Pinpoint the cell where the given text exists, returning its (x, y) midpoint coordinate. 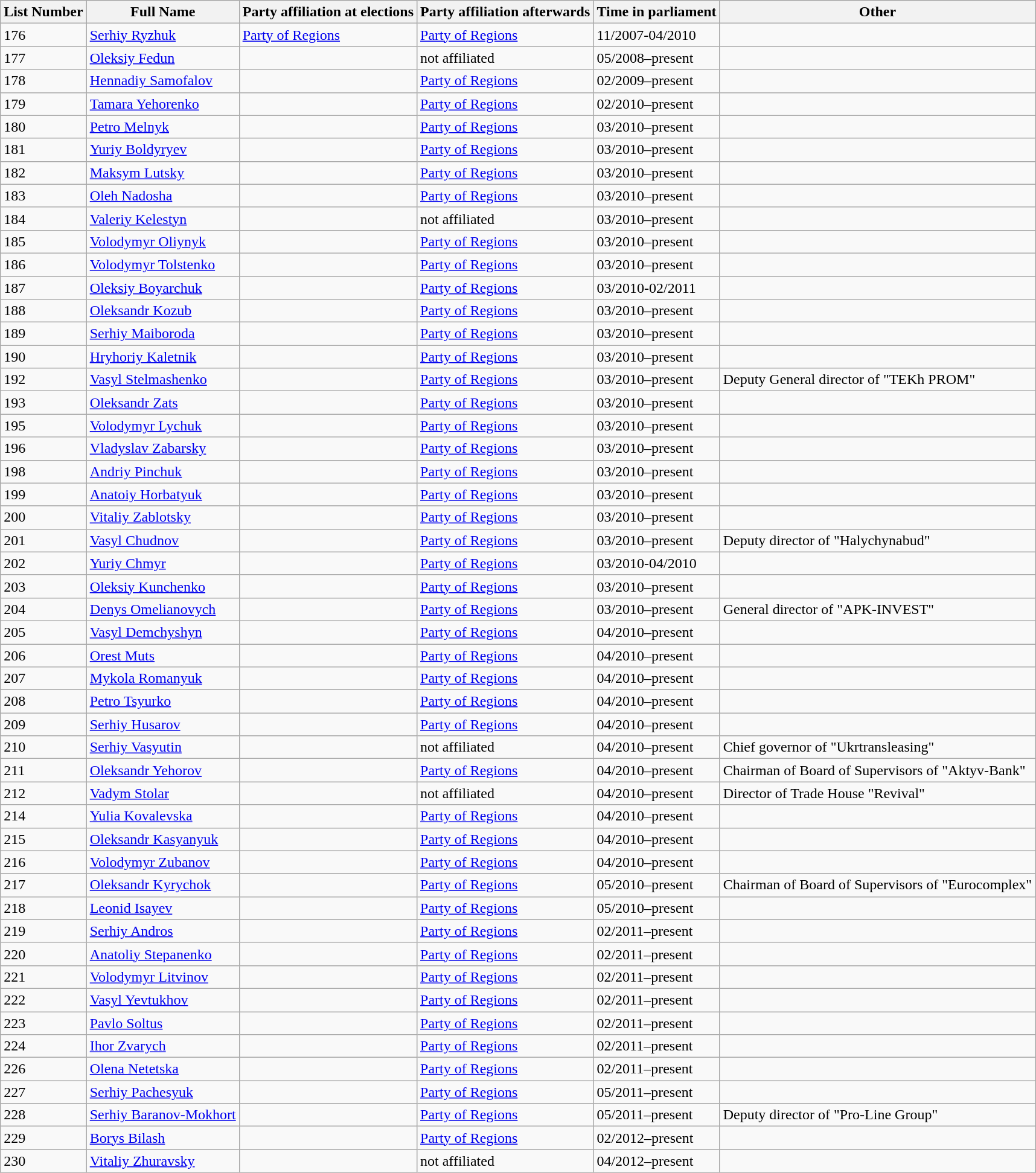
Oleksiy Kunchenko (163, 586)
198 (43, 471)
204 (43, 609)
219 (43, 931)
Volodymyr Zubanov (163, 862)
199 (43, 494)
Deputy director of "Halychynabud" (878, 540)
Director of Trade House "Revival" (878, 793)
02/2010–present (657, 104)
195 (43, 426)
Hennadiy Samofalov (163, 81)
Denys Omelianovych (163, 609)
Volodymyr Lychuk (163, 426)
Leonid Isayev (163, 908)
Volodymyr Litvinov (163, 977)
228 (43, 1115)
Valeriy Kelestyn (163, 219)
179 (43, 104)
Tamara Yehorenko (163, 104)
02/2009–present (657, 81)
210 (43, 747)
209 (43, 724)
178 (43, 81)
03/2010-04/2010 (657, 563)
189 (43, 334)
185 (43, 241)
215 (43, 839)
227 (43, 1092)
Vasyl Yevtukhov (163, 1000)
182 (43, 173)
214 (43, 816)
Oleh Nadosha (163, 196)
226 (43, 1069)
Serhiy Husarov (163, 724)
Petro Tsyurko (163, 702)
Serhiy Ryzhuk (163, 35)
Vadym Stolar (163, 793)
Vasyl Chudnov (163, 540)
200 (43, 517)
General director of "APK-INVEST" (878, 609)
176 (43, 35)
Anatoliy Stepanenko (163, 954)
Time in parliament (657, 12)
223 (43, 1023)
202 (43, 563)
11/2007-04/2010 (657, 35)
Chief governor of "Ukrtransleasing" (878, 747)
229 (43, 1138)
217 (43, 885)
Serhiy Andros (163, 931)
Deputy director of "Pro-Line Group" (878, 1115)
Deputy General director of "TEKh PROM" (878, 380)
Yuriy Chmyr (163, 563)
Olena Netetska (163, 1069)
201 (43, 540)
02/2012–present (657, 1138)
Chairman of Board of Supervisors of "Aktyv-Bank" (878, 770)
Full Name (163, 12)
Pavlo Soltus (163, 1023)
Hryhoriy Kaletnik (163, 357)
188 (43, 311)
Oleksandr Kyrychok (163, 885)
Ihor Zvarych (163, 1046)
Other (878, 12)
Oleksiy Boyarchuk (163, 288)
206 (43, 655)
Oleksiy Fedun (163, 58)
Chairman of Board of Supervisors of "Eurocomplex" (878, 885)
192 (43, 380)
Vitaliy Zablotsky (163, 517)
Serhiy Baranov-Mokhort (163, 1115)
211 (43, 770)
193 (43, 403)
222 (43, 1000)
177 (43, 58)
Oleksandr Kozub (163, 311)
Volodymyr Tolstenko (163, 264)
184 (43, 219)
221 (43, 977)
224 (43, 1046)
Petro Melnyk (163, 127)
Anatoiy Horbatyuk (163, 494)
205 (43, 632)
List Number (43, 12)
Maksym Lutsky (163, 173)
186 (43, 264)
212 (43, 793)
Yulia Kovalevska (163, 816)
Andriy Pinchuk (163, 471)
203 (43, 586)
Party affiliation at elections (328, 12)
183 (43, 196)
Serhiy Pachesyuk (163, 1092)
Vitaliy Zhuravsky (163, 1161)
04/2012–present (657, 1161)
208 (43, 702)
03/2010-02/2011 (657, 288)
Vasyl Demchyshyn (163, 632)
Yuriy Boldyryev (163, 150)
Oleksandr Kasyanyuk (163, 839)
Vasyl Stelmashenko (163, 380)
220 (43, 954)
Serhiy Vasyutin (163, 747)
187 (43, 288)
Oleksandr Zats (163, 403)
181 (43, 150)
Oleksandr Yehorov (163, 770)
Serhiy Maiboroda (163, 334)
Mykola Romanyuk (163, 679)
Vladyslav Zabarsky (163, 449)
190 (43, 357)
Orest Muts (163, 655)
05/2008–present (657, 58)
216 (43, 862)
218 (43, 908)
196 (43, 449)
Party affiliation afterwards (505, 12)
230 (43, 1161)
Volodymyr Oliynyk (163, 241)
180 (43, 127)
207 (43, 679)
Borys Bilash (163, 1138)
